Return [X, Y] of the center of cell containing provided text 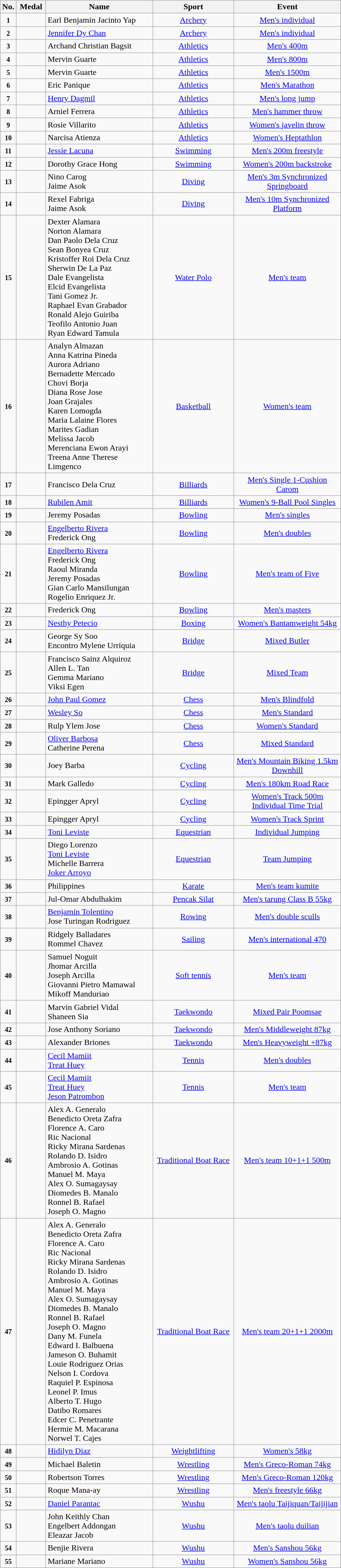
Men's long jump [287, 98]
27 [8, 712]
23 [8, 623]
Francisco Sainz AlquirozAllen L. TanGemma MarianoViksi Egen [99, 672]
John Paul Gomez [99, 699]
Joey Barba [99, 766]
Oliver BarbosaCatherine Perena [99, 744]
11 [8, 151]
Hidilyn Diaz [99, 1451]
Men's singles [287, 515]
1 [8, 20]
Philippines [99, 886]
Men's Heavyweight +87kg [287, 1042]
Women's 58kg [287, 1451]
22 [8, 610]
17 [8, 485]
43 [8, 1042]
52 [8, 1503]
Henry Dagmil [99, 98]
George Sy SooEncontro Mylene Urriquia [99, 641]
32 [8, 801]
Francisco Dela Cruz [99, 485]
Pencak Silat [193, 899]
Men's freestyle 66kg [287, 1490]
No. [8, 7]
Individual Jumping [287, 832]
Women's 200m backstroke [287, 164]
Water Polo [193, 277]
Rulp Ylem Jose [99, 725]
6 [8, 85]
Men's 180km Road Race [287, 783]
Jul-Omar Abdulhakim [99, 899]
Men's team kumite [287, 886]
Men's 3m Synchronized Springboard [287, 181]
Benjie Rivera [99, 1548]
37 [8, 899]
19 [8, 515]
Soft tennis [193, 975]
Men's double sculls [287, 917]
10 [8, 137]
42 [8, 1029]
Women's javelin throw [287, 124]
54 [8, 1548]
Eric Panique [99, 85]
12 [8, 164]
Men's 10m Synchronized Platform [287, 204]
Women's Standard [287, 725]
Marvin Gabriel VidalShaneen Sia [99, 1012]
Mark Galledo [99, 783]
Men's team of Five [287, 574]
Mixed Team [287, 672]
Jessie Lacuna [99, 151]
Cecil MamiitTreat Huey [99, 1060]
Weightlifting [193, 1451]
Men's 200m freestyle [287, 151]
Boxing [193, 623]
Nesthy Petecio [99, 623]
Nino CarogJaime Asok [99, 181]
Rubilen Amit [99, 502]
Cecil MamiitTreat HueyJeson Patrombon [99, 1087]
Samuel NoguitJhomar ArcillaJoseph ArcillaGiovanni Pietro MamawalMikoff Manduriao [99, 975]
Men's taolu Taijiquan/Taijijian [287, 1503]
Medal [31, 7]
Frederick Ong [99, 610]
Event [287, 7]
14 [8, 204]
25 [8, 672]
31 [8, 783]
34 [8, 832]
Earl Benjamin Jacinto Yap [99, 20]
Toni Leviste [99, 832]
Women's Bantamweight 54kg [287, 623]
Sailing [193, 939]
Women's Track 500m Individual Time Trial [287, 801]
Engelberto RiveraFrederick OngRaoul MirandaJeremy PosadasGian Carlo MansilunganRogelio Enriquez Jr. [99, 574]
Team Jumping [287, 859]
33 [8, 819]
13 [8, 181]
36 [8, 886]
Men's hammer throw [287, 111]
30 [8, 766]
Men's masters [287, 610]
Men's Blindfold [287, 699]
Wesley So [99, 712]
Basketball [193, 406]
Men's Standard [287, 712]
49 [8, 1464]
Men's tarung Class B 55kg [287, 899]
41 [8, 1012]
Women's Heptathlon [287, 137]
Women's Track Sprint [287, 819]
Roque Mana-ay [99, 1490]
16 [8, 406]
Women's Sanshou 56kg [287, 1561]
18 [8, 502]
Michael Baletin [99, 1464]
Sport [193, 7]
Jennifer Dy Chan [99, 33]
Ridgely BalladaresRommel Chavez [99, 939]
51 [8, 1490]
Robertson Torres [99, 1477]
21 [8, 574]
Rowing [193, 917]
44 [8, 1060]
8 [8, 111]
Men's Middleweight 87kg [287, 1029]
5 [8, 72]
47 [8, 1331]
28 [8, 725]
Men's 1500m [287, 72]
Arniel Ferrera [99, 111]
Benjamin TolentinoJose Turingan Rodriguez [99, 917]
38 [8, 917]
Jeremy Posadas [99, 515]
29 [8, 744]
Karate [193, 886]
Mixed Pair Poomsae [287, 1012]
39 [8, 939]
Men's Greco-Roman 74kg [287, 1464]
55 [8, 1561]
Alexander Briones [99, 1042]
Diego LorenzoToni LevisteMichelle BarreraJoker Arroyo [99, 859]
9 [8, 124]
Men's taolu duilian [287, 1526]
Men's international 470 [287, 939]
Men's team 20+1+1 2000m [287, 1331]
Name [99, 7]
46 [8, 1161]
Archand Christian Bagsit [99, 46]
53 [8, 1526]
50 [8, 1477]
Jose Anthony Soriano [99, 1029]
Daniel Parantac [99, 1503]
Women's 9-Ball Pool Singles [287, 502]
Men's Mountain Biking 1.5km Downhill [287, 766]
40 [8, 975]
3 [8, 46]
4 [8, 59]
7 [8, 98]
John Keithly ChanEngelbert AddonganEleazar Jacob [99, 1526]
Mixed Standard [287, 744]
Men's Greco-Roman 120kg [287, 1477]
48 [8, 1451]
Engelberto RiveraFrederick Ong [99, 533]
Men's team 10+1+1 500m [287, 1161]
Mixed Butler [287, 641]
Dorothy Grace Hong [99, 164]
Men's Marathon [287, 85]
Rosie Villarito [99, 124]
Mariane Mariano [99, 1561]
26 [8, 699]
15 [8, 277]
2 [8, 33]
35 [8, 859]
Men's 400m [287, 46]
Men's 800m [287, 59]
Women's team [287, 406]
Men's Single 1-Cushion Carom [287, 485]
Narcisa Atienza [99, 137]
45 [8, 1087]
Rexel FabrigaJaime Asok [99, 204]
20 [8, 533]
24 [8, 641]
Men's Sanshou 56kg [287, 1548]
